From the cell containing the given text, extract its center point as [X, Y] coordinate. 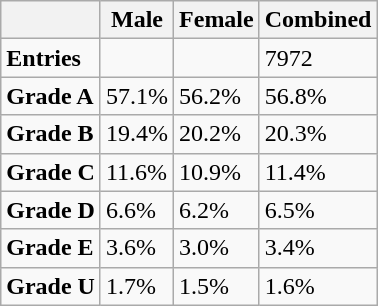
20.3% [318, 134]
Grade D [51, 210]
6.2% [217, 210]
1.7% [136, 286]
56.2% [217, 96]
Grade B [51, 134]
Female [217, 20]
11.6% [136, 172]
Male [136, 20]
Grade U [51, 286]
Grade E [51, 248]
Grade C [51, 172]
57.1% [136, 96]
1.5% [217, 286]
Grade A [51, 96]
3.4% [318, 248]
3.6% [136, 248]
20.2% [217, 134]
6.6% [136, 210]
10.9% [217, 172]
1.6% [318, 286]
6.5% [318, 210]
3.0% [217, 248]
Combined [318, 20]
19.4% [136, 134]
56.8% [318, 96]
Entries [51, 58]
11.4% [318, 172]
7972 [318, 58]
